Output the (x, y) coordinate of the center of the cell containing the given text.  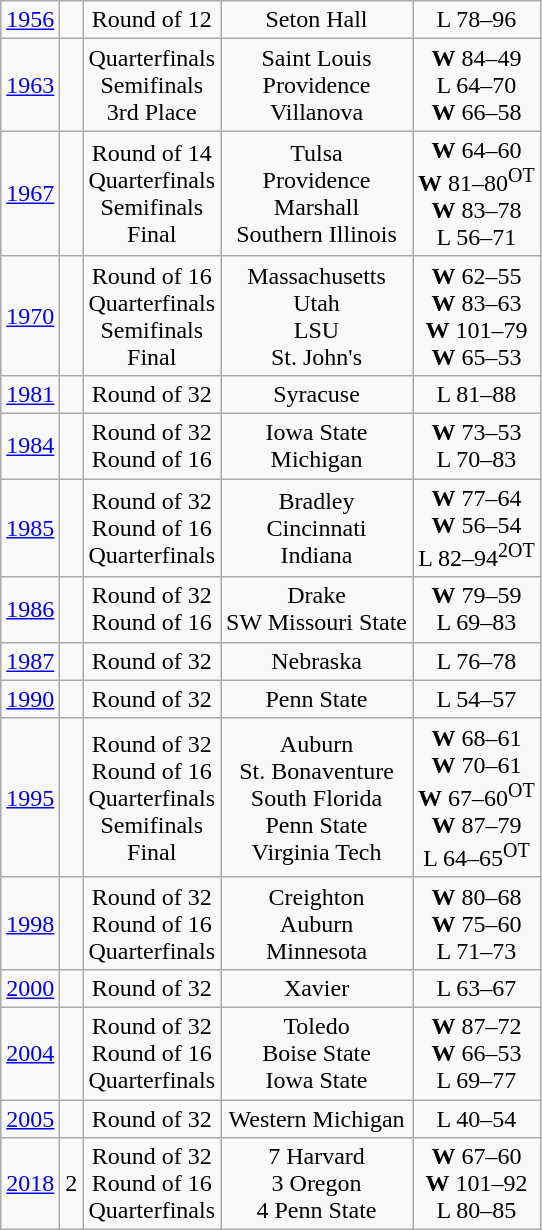
1986 (30, 610)
1984 (30, 446)
1987 (30, 661)
Syracuse (317, 394)
Round of 32Round of 16QuarterfinalsSemifinalsFinal (152, 798)
W 87–72W 66–53L 69–77 (477, 1054)
W 77–64W 56–54L 82–942OT (477, 528)
2005 (30, 1119)
Saint LouisProvidenceVillanova (317, 85)
2004 (30, 1054)
1967 (30, 194)
W 64–60W 81–80OTW 83–78L 56–71 (477, 194)
W 80–68W 75–60L 71–73 (477, 923)
DrakeSW Missouri State (317, 610)
1963 (30, 85)
Xavier (317, 988)
7 Harvard3 Oregon4 Penn State (317, 1184)
Nebraska (317, 661)
MassachusettsUtahLSUSt. John's (317, 316)
L 76–78 (477, 661)
W 62–55W 83–63W 101–79W 65–53 (477, 316)
Round of 14QuarterfinalsSemifinalsFinal (152, 194)
L 78–96 (477, 20)
W 73–53L 70–83 (477, 446)
L 40–54 (477, 1119)
1998 (30, 923)
1981 (30, 394)
Iowa StateMichigan (317, 446)
TulsaProvidenceMarshallSouthern Illinois (317, 194)
CreightonAuburnMinnesota (317, 923)
Western Michigan (317, 1119)
BradleyCincinnatiIndiana (317, 528)
QuarterfinalsSemifinals3rd Place (152, 85)
1970 (30, 316)
Seton Hall (317, 20)
2018 (30, 1184)
L 63–67 (477, 988)
1995 (30, 798)
L 81–88 (477, 394)
W 67–60W 101–92 L 80–85 (477, 1184)
2 (72, 1184)
ToledoBoise StateIowa State (317, 1054)
AuburnSt. BonaventureSouth FloridaPenn StateVirginia Tech (317, 798)
Round of 16QuarterfinalsSemifinalsFinal (152, 316)
W 68–61W 70–61W 67–60OTW 87–79L 64–65OT (477, 798)
W 79–59L 69–83 (477, 610)
1985 (30, 528)
1956 (30, 20)
1990 (30, 699)
W 84–49L 64–70W 66–58 (477, 85)
L 54–57 (477, 699)
2000 (30, 988)
Round of 12 (152, 20)
Penn State (317, 699)
